Capture the cell that displays the provided text and extract its [x, y] central coordinate. 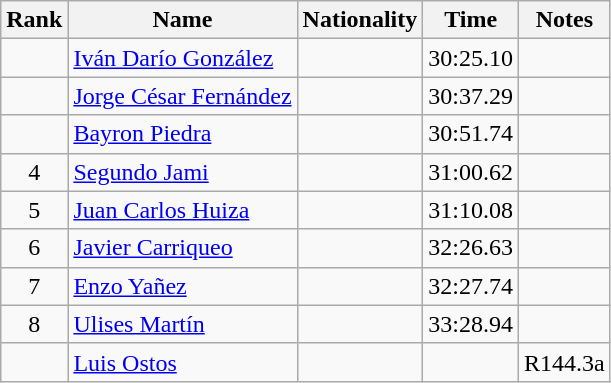
30:51.74 [471, 134]
31:00.62 [471, 172]
5 [34, 210]
Enzo Yañez [182, 286]
31:10.08 [471, 210]
Jorge César Fernández [182, 96]
Ulises Martín [182, 324]
Time [471, 20]
33:28.94 [471, 324]
30:37.29 [471, 96]
Luis Ostos [182, 362]
6 [34, 248]
Bayron Piedra [182, 134]
Notes [565, 20]
Segundo Jami [182, 172]
Rank [34, 20]
Javier Carriqueo [182, 248]
32:26.63 [471, 248]
7 [34, 286]
Nationality [360, 20]
Iván Darío González [182, 58]
32:27.74 [471, 286]
30:25.10 [471, 58]
R144.3a [565, 362]
Juan Carlos Huiza [182, 210]
8 [34, 324]
4 [34, 172]
Name [182, 20]
